Search for the cell housing the specified text and yield its (X, Y) center coordinate. 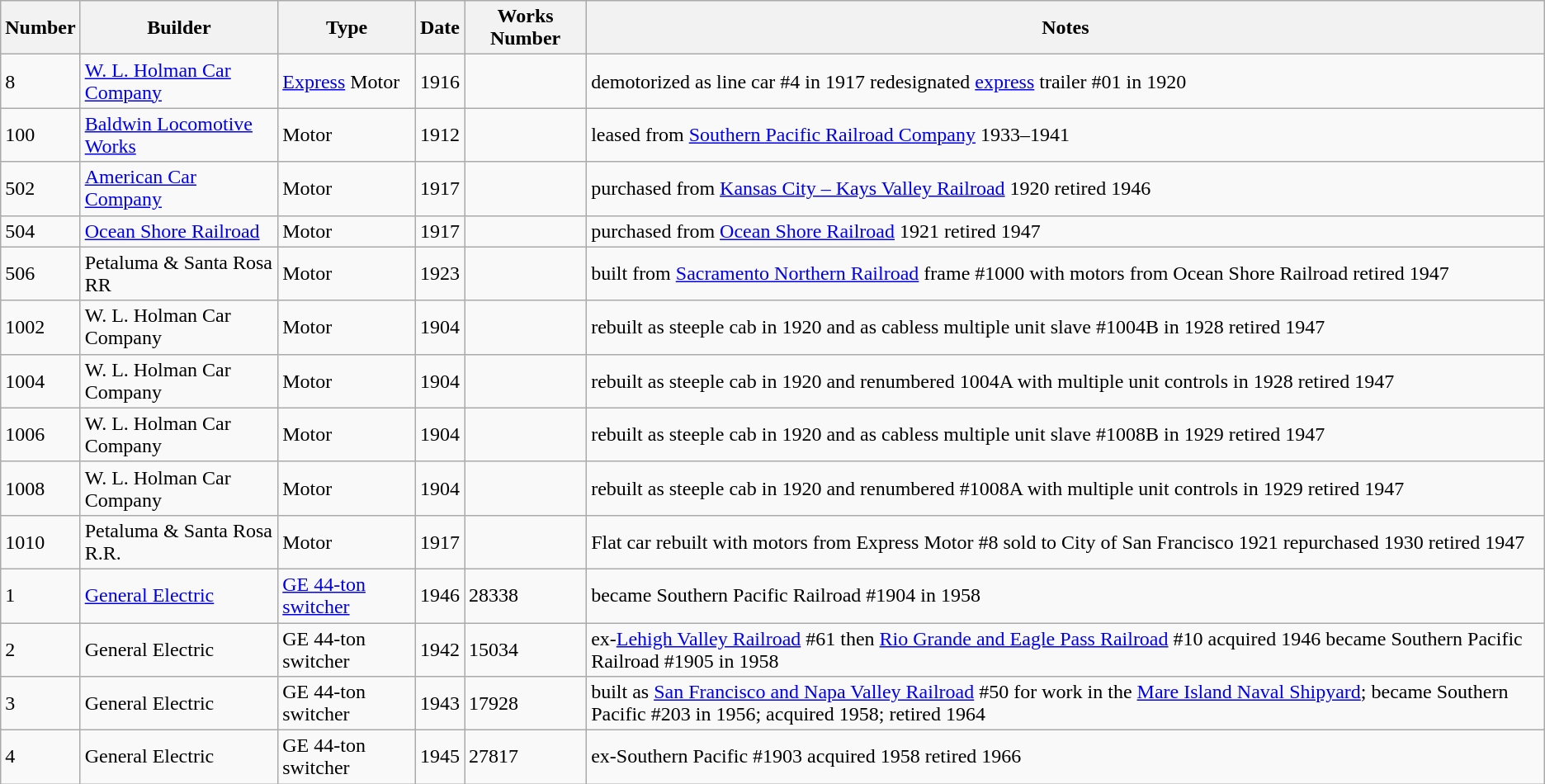
demotorized as line car #4 in 1917 redesignated express trailer #01 in 1920 (1066, 81)
purchased from Kansas City – Kays Valley Railroad 1920 retired 1946 (1066, 188)
Type (347, 28)
Flat car rebuilt with motors from Express Motor #8 sold to City of San Francisco 1921 repurchased 1930 retired 1947 (1066, 541)
Petaluma & Santa Rosa R.R. (179, 541)
1 (40, 596)
Works Number (526, 28)
1942 (441, 649)
2 (40, 649)
1008 (40, 489)
1923 (441, 274)
15034 (526, 649)
28338 (526, 596)
rebuilt as steeple cab in 1920 and as cabless multiple unit slave #1004B in 1928 retired 1947 (1066, 327)
17928 (526, 703)
8 (40, 81)
1943 (441, 703)
1002 (40, 327)
built from Sacramento Northern Railroad frame #1000 with motors from Ocean Shore Railroad retired 1947 (1066, 274)
502 (40, 188)
ex-Southern Pacific #1903 acquired 1958 retired 1966 (1066, 758)
3 (40, 703)
1010 (40, 541)
Number (40, 28)
Builder (179, 28)
Date (441, 28)
1946 (441, 596)
ex-Lehigh Valley Railroad #61 then Rio Grande and Eagle Pass Railroad #10 acquired 1946 became Southern Pacific Railroad #1905 in 1958 (1066, 649)
1004 (40, 381)
rebuilt as steeple cab in 1920 and renumbered #1008A with multiple unit controls in 1929 retired 1947 (1066, 489)
Notes (1066, 28)
rebuilt as steeple cab in 1920 and renumbered 1004A with multiple unit controls in 1928 retired 1947 (1066, 381)
purchased from Ocean Shore Railroad 1921 retired 1947 (1066, 231)
rebuilt as steeple cab in 1920 and as cabless multiple unit slave #1008B in 1929 retired 1947 (1066, 434)
leased from Southern Pacific Railroad Company 1933–1941 (1066, 135)
1916 (441, 81)
Petaluma & Santa Rosa RR (179, 274)
1006 (40, 434)
Baldwin Locomotive Works (179, 135)
27817 (526, 758)
1912 (441, 135)
Ocean Shore Railroad (179, 231)
1945 (441, 758)
American Car Company (179, 188)
506 (40, 274)
4 (40, 758)
Express Motor (347, 81)
became Southern Pacific Railroad #1904 in 1958 (1066, 596)
504 (40, 231)
100 (40, 135)
